Find where the given text appears and provide that cell's center as (x, y) coordinate. 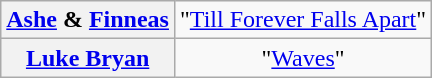
Luke Bryan (88, 58)
"Waves" (302, 58)
"Till Forever Falls Apart" (302, 20)
Ashe & Finneas (88, 20)
